Extract the [x, y] coordinate from the center of the cell holding the provided text.  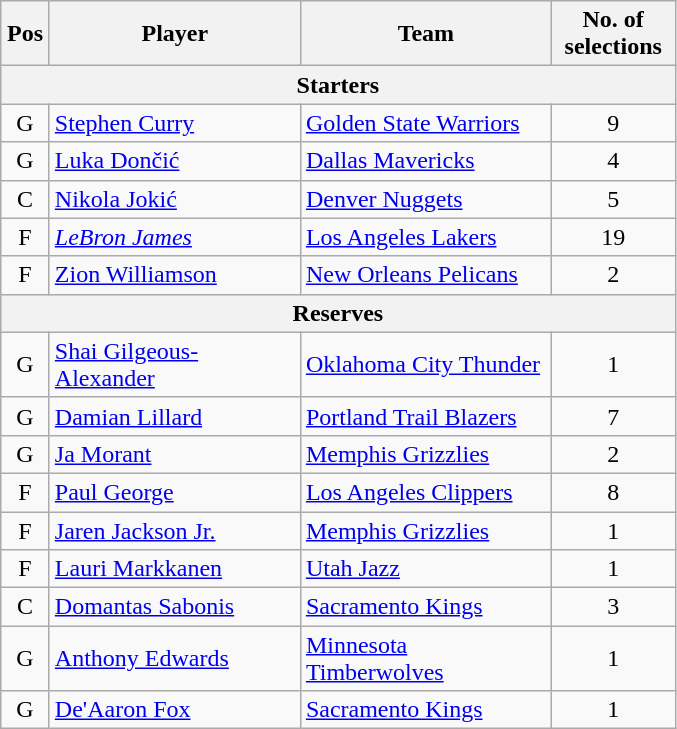
Luka Dončić [174, 161]
Oklahoma City Thunder [426, 364]
Player [174, 34]
Los Angeles Lakers [426, 237]
Anthony Edwards [174, 658]
Dallas Mavericks [426, 161]
Jaren Jackson Jr. [174, 531]
Starters [338, 85]
Lauri Markkanen [174, 569]
Pos [26, 34]
7 [613, 416]
4 [613, 161]
8 [613, 492]
LeBron James [174, 237]
De'Aaron Fox [174, 710]
Domantas Sabonis [174, 607]
Damian Lillard [174, 416]
Portland Trail Blazers [426, 416]
Zion Williamson [174, 275]
Team [426, 34]
Los Angeles Clippers [426, 492]
Nikola Jokić [174, 199]
5 [613, 199]
Utah Jazz [426, 569]
Reserves [338, 313]
9 [613, 123]
Stephen Curry [174, 123]
Paul George [174, 492]
Denver Nuggets [426, 199]
Shai Gilgeous-Alexander [174, 364]
Ja Morant [174, 454]
New Orleans Pelicans [426, 275]
3 [613, 607]
19 [613, 237]
Minnesota Timberwolves [426, 658]
No. of selections [613, 34]
Golden State Warriors [426, 123]
